Capture the cell that displays the provided text and extract its [x, y] central coordinate. 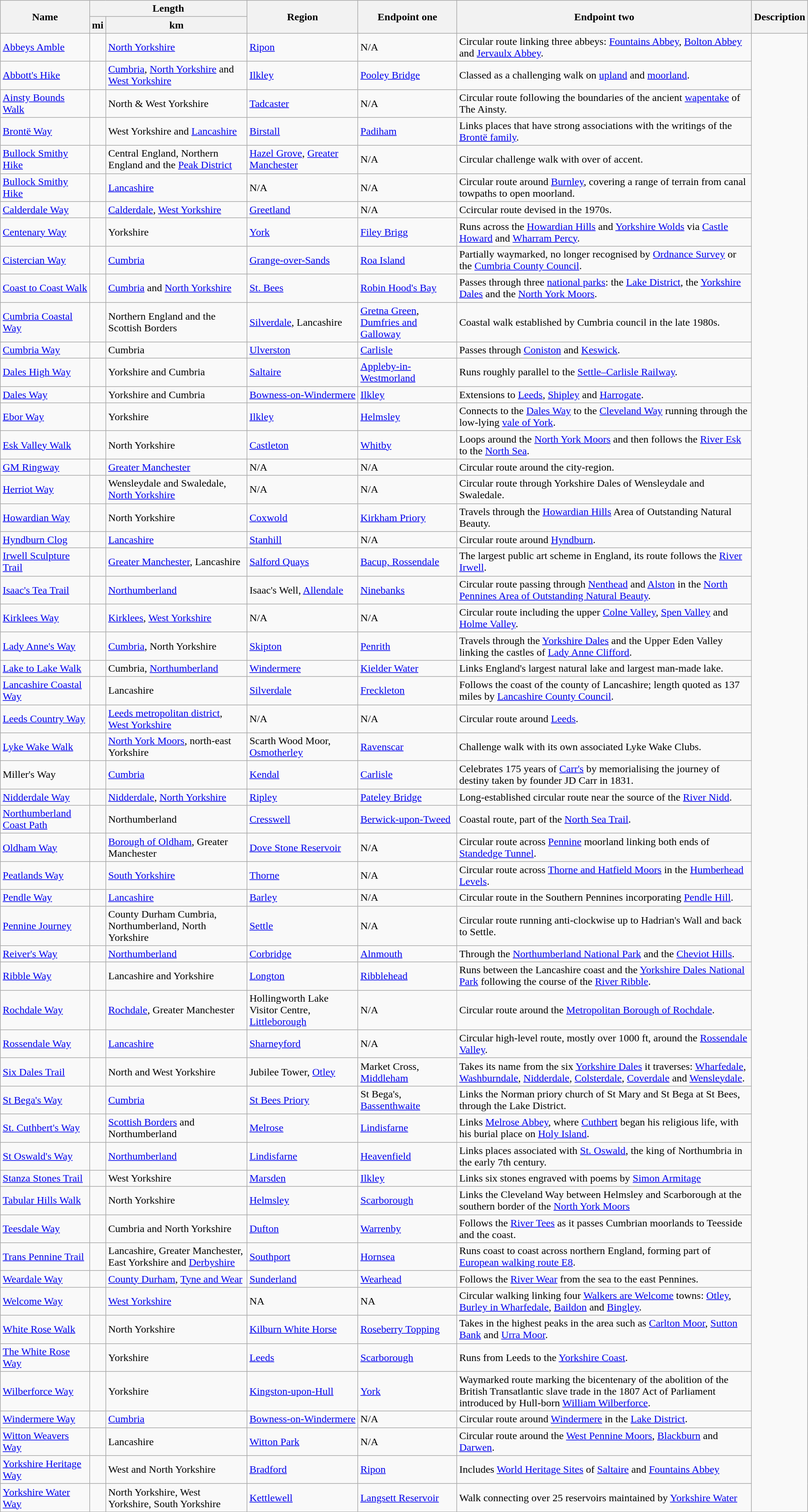
Wearhead [407, 1279]
Yorkshire Heritage Way [45, 1469]
Saltaire [302, 373]
Whitby [407, 445]
Circular route around the West Pennine Moors, Blackburn and Darwen. [604, 1442]
Lady Anne's Way [45, 646]
Roa Island [407, 260]
Kielder Water [407, 668]
West and North Yorkshire [176, 1469]
Runs from Leeds to the Yorkshire Coast. [604, 1357]
Connects to the Dales Way to the Cleveland Way running through the low-lying vale of York. [604, 417]
Runs between the Lancashire coast and the Yorkshire Dales National Park following the course of the River Ribble. [604, 976]
St. Bees [302, 288]
South Yorkshire [176, 876]
Ainsty Bounds Walk [45, 104]
Sunderland [302, 1279]
Thorne [302, 876]
St. Cuthbert's Way [45, 1128]
Oldham Way [45, 847]
Warrenby [407, 1229]
Alnmouth [407, 954]
Peatlands Way [45, 876]
County Durham Cumbria, Northumberland, North Yorkshire [176, 926]
St Bega's Way [45, 1100]
Follows the River Tees as it passes Cumbrian moorlands to Teesside and the coast. [604, 1229]
mi [98, 25]
Endpoint one [407, 17]
Circular route in the Southern Pennines incorporating Pendle Hill. [604, 898]
Castleton [302, 445]
Central England, Northern England and the Peak District [176, 160]
Circular route around Windermere in the Lake District. [604, 1419]
Trans Pennine Trail [45, 1257]
Stanza Stones Trail [45, 1179]
Cumbria Way [45, 350]
Circular route around Leeds. [604, 719]
Kilburn White Horse [302, 1330]
Robin Hood's Bay [407, 288]
Calderdale Way [45, 210]
Runs coast to coast across northern England, forming part of European walking route E8. [604, 1257]
The largest public art scheme in England, its route follows the River Irwell. [604, 562]
Lyke Wake Walk [45, 747]
Greetland [302, 210]
Dove Stone Reservoir [302, 847]
Passes through Coniston and Keswick. [604, 350]
Kirkham Priory [407, 518]
Marsden [302, 1179]
Northern England and the Scottish Borders [176, 322]
Salford Quays [302, 562]
St Bega's, Bassenthwaite [407, 1100]
White Rose Walk [45, 1330]
Length [168, 9]
Follows the River Wear from the sea to the east Pennines. [604, 1279]
GM Ringway [45, 467]
Longton [302, 976]
Lancashire and Yorkshire [176, 976]
Coast to Coast Walk [45, 288]
St Bees Priory [302, 1100]
Melrose [302, 1128]
Ebor Way [45, 417]
Through the Northumberland National Park and the Cheviot Hills. [604, 954]
Circular route passing through Nenthead and Alston in the North Pennines Area of Outstanding Natural Beauty. [604, 590]
Cumbria, North Yorkshire [176, 646]
Pateley Bridge [407, 797]
Loops around the North York Moors and then follows the River Esk to the North Sea. [604, 445]
Description [780, 17]
Scottish Borders and Northumberland [176, 1128]
Circular route including the upper Colne Valley, Spen Valley and Holme Valley. [604, 618]
North and West Yorkshire [176, 1072]
Esk Valley Walk [45, 445]
Greater Manchester, Lancashire [176, 562]
Hazel Grove, Greater Manchester [302, 160]
Greater Manchester [176, 467]
Scarth Wood Moor, Osmotherley [302, 747]
Circular route through Yorkshire Dales of Wensleydale and Swaledale. [604, 489]
Berwick-upon-Tweed [407, 820]
Tadcaster [302, 104]
Travels through the Howardian Hills Area of Outstanding Natural Beauty. [604, 518]
Long-established circular route near the source of the River Nidd. [604, 797]
Includes World Heritage Sites of Saltaire and Fountains Abbey [604, 1469]
Birstall [302, 131]
Kingston-upon-Hull [302, 1391]
Howardian Way [45, 518]
Grange-over-Sands [302, 260]
Bradford [302, 1469]
Links the Cleveland Way between Helmsley and Scarborough at the southern border of the North York Moors [604, 1201]
Kirklees, West Yorkshire [176, 618]
Cistercian Way [45, 260]
Appleby-in-Westmorland [407, 373]
Circular walking linking four Walkers are Welcome towns: Otley, Burley in Wharfedale, Baildon and Bingley. [604, 1301]
Leeds metropolitan district, West Yorkshire [176, 719]
Leeds [302, 1357]
Takes its name from the six Yorkshire Dales it traverses: Wharfedale, Washburndale, Nidderdale, Colsterdale, Coverdale and Wensleydale. [604, 1072]
Miller's Way [45, 775]
Silverdale [302, 690]
County Durham, Tyne and Wear [176, 1279]
Links the Norman priory church of St Mary and St Bega at St Bees, through the Lake District. [604, 1100]
Windermere Way [45, 1419]
Links places associated with St. Oswald, the king of Northumbria in the early 7th century. [604, 1156]
Leeds Country Way [45, 719]
km [176, 25]
Rossendale Way [45, 1044]
Isaac's Well, Allendale [302, 590]
Passes through three national parks: the Lake District, the Yorkshire Dales and the North York Moors. [604, 288]
Brontë Way [45, 131]
Herriot Way [45, 489]
Corbridge [302, 954]
Region [302, 17]
Travels through the Yorkshire Dales and the Upper Eden Valley linking the castles of Lady Anne Clifford. [604, 646]
Links places that have strong associations with the writings of the Brontë family. [604, 131]
Northumberland Coast Path [45, 820]
Circular challenge walk with over of accent. [604, 160]
Welcome Way [45, 1301]
Circular route around the city-region. [604, 467]
Pendle Way [45, 898]
Takes in the highest peaks in the area such as Carlton Moor, Sutton Bank and Urra Moor. [604, 1330]
Dufton [302, 1229]
Market Cross, Middleham [407, 1072]
Gretna Green, Dumfries and Galloway [407, 322]
Witton Weavers Way [45, 1442]
Borough of Oldham, Greater Manchester [176, 847]
Cumbria Coastal Way [45, 322]
Yorkshire Water Way [45, 1498]
Links England's largest natural lake and largest man-made lake. [604, 668]
Lancashire Coastal Way [45, 690]
Irwell Sculpture Trail [45, 562]
Name [45, 17]
Centenary Way [45, 232]
The White Rose Way [45, 1357]
Cresswell [302, 820]
Witton Park [302, 1442]
Skipton [302, 646]
Kendal [302, 775]
Ripley [302, 797]
Classed as a challenging walk on upland and moorland. [604, 75]
Dales High Way [45, 373]
West Yorkshire and Lancashire [176, 131]
Calderdale, West Yorkshire [176, 210]
St Oswald's Way [45, 1156]
Ribblehead [407, 976]
Stanhill [302, 540]
Rochdale, Greater Manchester [176, 1010]
Jubilee Tower, Otley [302, 1072]
Ulverston [302, 350]
Windermere [302, 668]
Settle [302, 926]
Ravenscar [407, 747]
Endpoint two [604, 17]
Ribble Way [45, 976]
North York Moors, north-east Yorkshire [176, 747]
Extensions to Leeds, Shipley and Harrogate. [604, 395]
Kettlewell [302, 1498]
Partially waymarked, no longer recognised by Ordnance Survey or the Cumbria County Council. [604, 260]
Circular route around Burnley, covering a range of terrain from canal towpaths to open moorland. [604, 187]
Southport [302, 1257]
Ccircular route devised in the 1970s. [604, 210]
Padiham [407, 131]
Circular route around Hyndburn. [604, 540]
Freckleton [407, 690]
Sharneyford [302, 1044]
Circular route across Pennine moorland linking both ends of Standedge Tunnel. [604, 847]
Nidderdale Way [45, 797]
Hyndburn Clog [45, 540]
Rochdale Way [45, 1010]
Pooley Bridge [407, 75]
Coxwold [302, 518]
Runs across the Howardian Hills and Yorkshire Wolds via Castle Howard and Wharram Percy. [604, 232]
North & West Yorkshire [176, 104]
Wilberforce Way [45, 1391]
Coastal route, part of the North Sea Trail. [604, 820]
Teesdale Way [45, 1229]
Cumbria, North Yorkshire and West Yorkshire [176, 75]
Circular route linking three abbeys: Fountains Abbey, Bolton Abbey and Jervaulx Abbey. [604, 47]
Circular route across Thorne and Hatfield Moors in the Humberhead Levels. [604, 876]
Weardale Way [45, 1279]
Kirklees Way [45, 618]
Bacup, Rossendale [407, 562]
Reiver's Way [45, 954]
Barley [302, 898]
Tabular Hills Walk [45, 1201]
Walk connecting over 25 reservoirs maintained by Yorkshire Water [604, 1498]
Circular route running anti-clockwise up to Hadrian's Wall and back to Settle. [604, 926]
Hornsea [407, 1257]
Nidderdale, North Yorkshire [176, 797]
Lancashire, Greater Manchester, East Yorkshire and Derbyshire [176, 1257]
Circular route around the Metropolitan Borough of Rochdale. [604, 1010]
Runs roughly parallel to the Settle–Carlisle Railway. [604, 373]
Lake to Lake Walk [45, 668]
Coastal walk established by Cumbria council in the late 1980s. [604, 322]
Circular high-level route, mostly over 1000 ft, around the Rossendale Valley. [604, 1044]
Abbeys Amble [45, 47]
Wensleydale and Swaledale, North Yorkshire [176, 489]
Roseberry Topping [407, 1330]
Hollingworth Lake Visitor Centre, Littleborough [302, 1010]
Links Melrose Abbey, where Cuthbert began his religious life, with his burial place on Holy Island. [604, 1128]
Abbott's Hike [45, 75]
Six Dales Trail [45, 1072]
Penrith [407, 646]
Circular route following the boundaries of the ancient wapentake of The Ainsty. [604, 104]
Challenge walk with its own associated Lyke Wake Clubs. [604, 747]
Filey Brigg [407, 232]
Celebrates 175 years of Carr's by memorialising the journey of destiny taken by founder JD Carr in 1831. [604, 775]
Silverdale, Lancashire [302, 322]
North Yorkshire, West Yorkshire, South Yorkshire [176, 1498]
Heavenfield [407, 1156]
Cumbria, Northumberland [176, 668]
Follows the coast of the county of Lancashire; length quoted as 137 miles by Lancashire County Council. [604, 690]
Langsett Reservoir [407, 1498]
Dales Way [45, 395]
Pennine Journey [45, 926]
Ninebanks [407, 590]
Links six stones engraved with poems by Simon Armitage [604, 1179]
Isaac's Tea Trail [45, 590]
